Return [X, Y] of the center of cell containing provided text 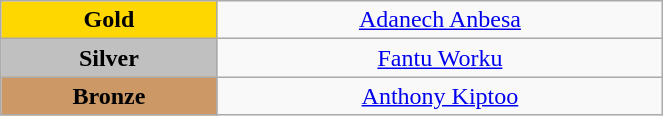
Gold [109, 20]
Silver [109, 58]
Bronze [109, 96]
Fantu Worku [440, 58]
Adanech Anbesa [440, 20]
Anthony Kiptoo [440, 96]
